Detect which cell encompasses the target text, then output its [X, Y] center coordinate. 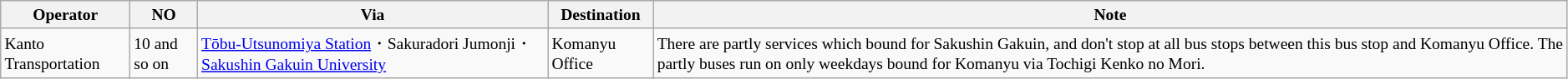
NO [164, 15]
Note [1110, 15]
Via [373, 15]
Komanyu Office [601, 53]
Operator [65, 15]
Destination [601, 15]
10 and so on [164, 53]
Tōbu-Utsunomiya Station・Sakuradori Jumonji・Sakushin Gakuin University [373, 53]
Kanto Transportation [65, 53]
